Detect which cell encompasses the target text, then output its (X, Y) center coordinate. 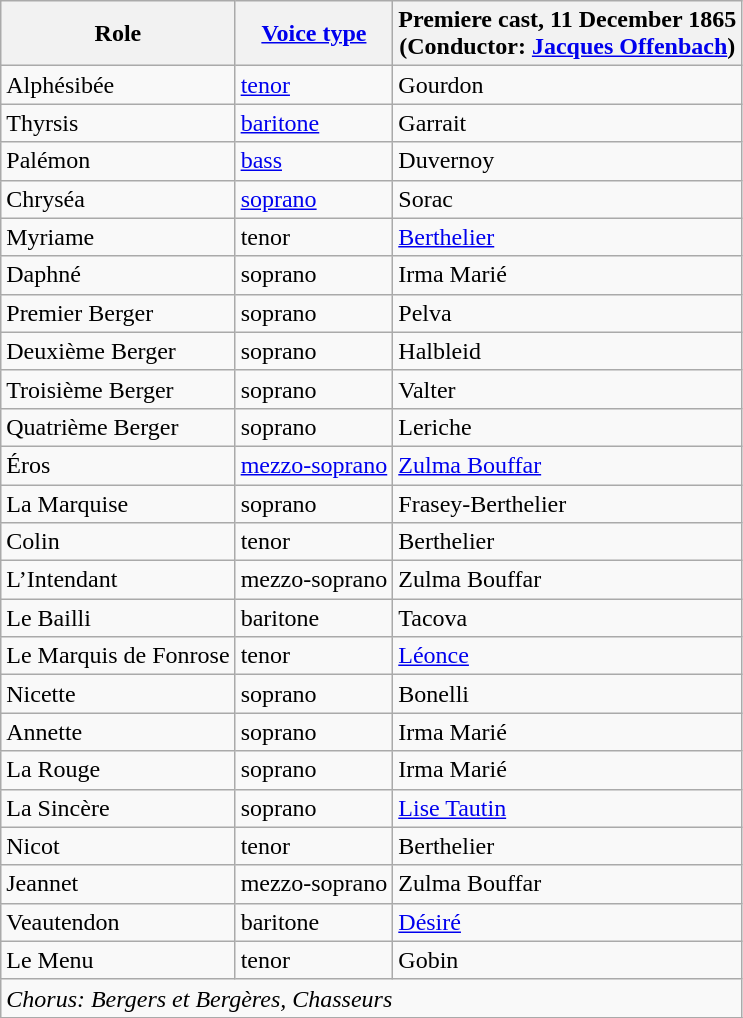
Leriche (568, 427)
Voice type (314, 34)
Palémon (118, 161)
Role (118, 34)
Quatrième Berger (118, 427)
Sorac (568, 199)
Chryséa (118, 199)
Lise Tautin (568, 808)
Myriame (118, 237)
Bonelli (568, 694)
Désiré (568, 922)
bass (314, 161)
Colin (118, 542)
Premier Berger (118, 313)
Thyrsis (118, 123)
Gobin (568, 960)
La Marquise (118, 503)
Veautendon (118, 922)
Tacova (568, 618)
Nicot (118, 846)
Deuxième Berger (118, 351)
Troisième Berger (118, 389)
Frasey-Berthelier (568, 503)
Léonce (568, 656)
Annette (118, 732)
Le Menu (118, 960)
Jeannet (118, 884)
Le Marquis de Fonrose (118, 656)
Premiere cast, 11 December 1865(Conductor: Jacques Offenbach) (568, 34)
La Rouge (118, 770)
Le Bailli (118, 618)
L’Intendant (118, 580)
Daphné (118, 275)
Garrait (568, 123)
Valter (568, 389)
La Sincère (118, 808)
Nicette (118, 694)
Alphésibée (118, 85)
Halbleid (568, 351)
Pelva (568, 313)
Chorus: Bergers et Bergères, Chasseurs (372, 998)
Gourdon (568, 85)
Duvernoy (568, 161)
Éros (118, 465)
